For the text-containing cell, return its midpoint in (x, y) coordinate format. 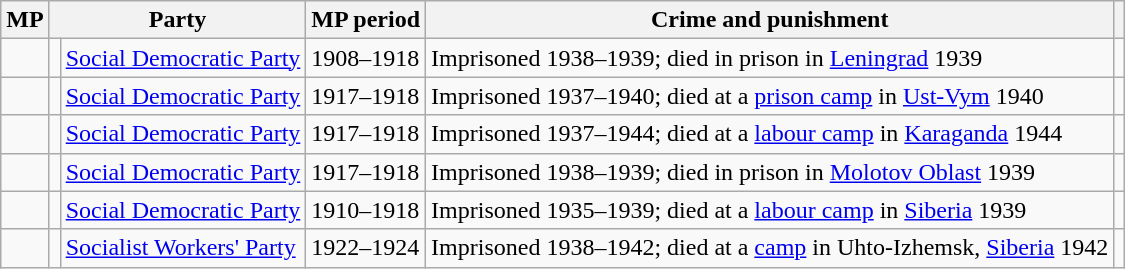
Imprisoned 1935–1939; died at a labour camp in Siberia 1939 (770, 210)
Imprisoned 1937–1944; died at a labour camp in Karaganda 1944 (770, 134)
1908–1918 (366, 58)
Party (178, 20)
Crime and punishment (770, 20)
MP period (366, 20)
1922–1924 (366, 248)
1910–1918 (366, 210)
Imprisoned 1938–1939; died in prison in Molotov Oblast 1939 (770, 172)
MP (25, 20)
Imprisoned 1937–1940; died at a prison camp in Ust-Vym 1940 (770, 96)
Imprisoned 1938–1942; died at a camp in Uhto-Izhemsk, Siberia 1942 (770, 248)
Imprisoned 1938–1939; died in prison in Leningrad 1939 (770, 58)
Socialist Workers' Party (183, 248)
